Return the (X, Y) coordinate for the center point of the cell that contains the specified text.  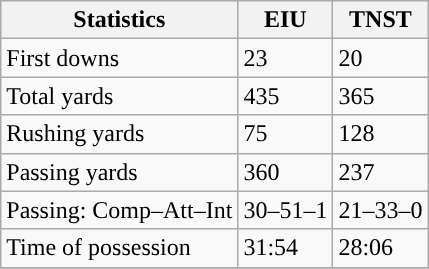
365 (380, 96)
360 (286, 172)
Passing: Comp–Att–Int (120, 210)
435 (286, 96)
30–51–1 (286, 210)
Rushing yards (120, 134)
Total yards (120, 96)
28:06 (380, 248)
EIU (286, 20)
23 (286, 58)
First downs (120, 58)
Passing yards (120, 172)
128 (380, 134)
20 (380, 58)
31:54 (286, 248)
TNST (380, 20)
21–33–0 (380, 210)
Time of possession (120, 248)
Statistics (120, 20)
237 (380, 172)
75 (286, 134)
